Find where the given text appears and provide that cell's center as (X, Y) coordinate. 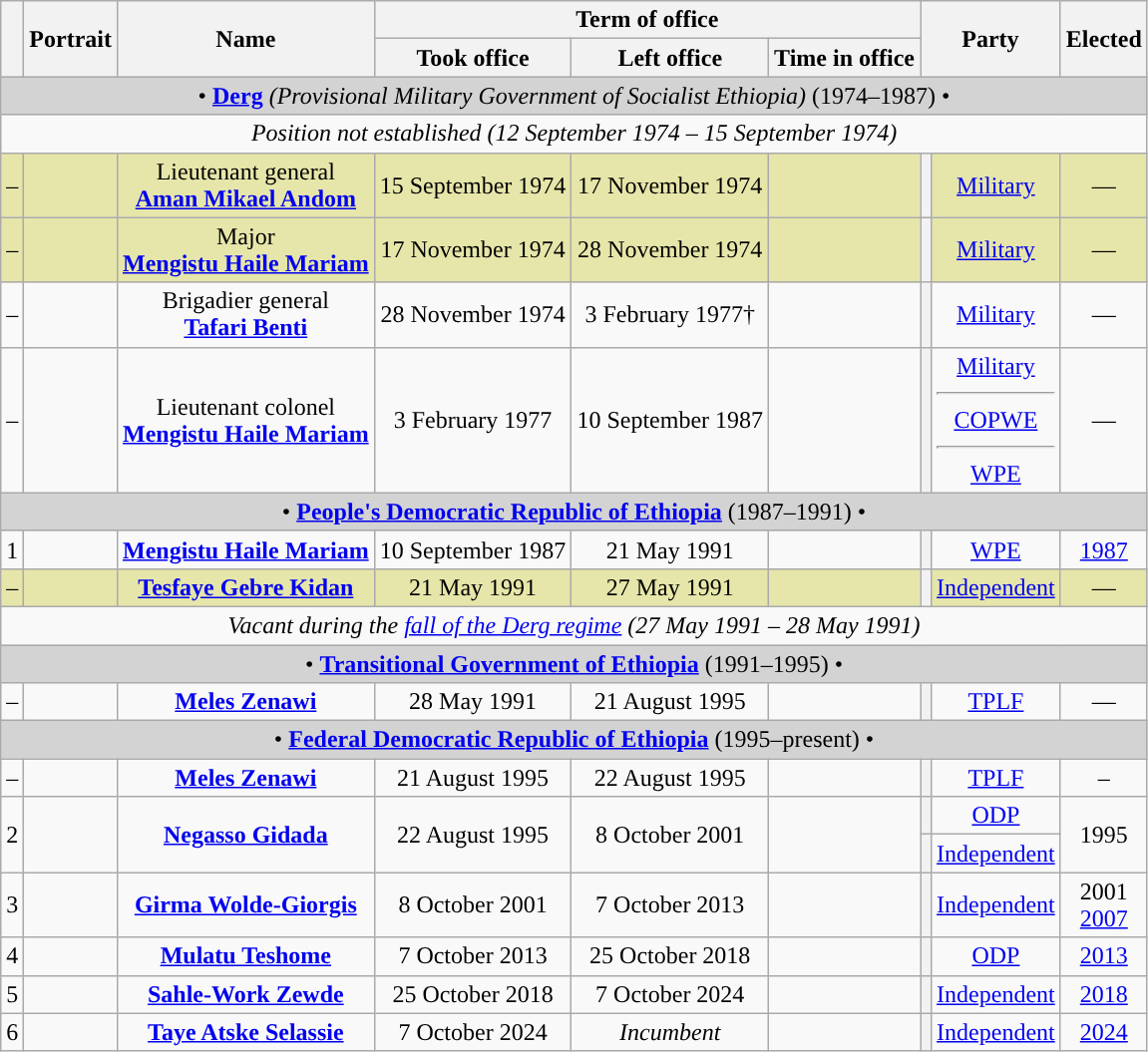
5 (12, 994)
1987 (1103, 549)
Portrait (71, 39)
4 (12, 956)
• Federal Democratic Republic of Ethiopia (1995–present) • (574, 740)
20012007 (1103, 905)
Brigadier generalTafari Benti (245, 315)
3 (12, 905)
Party (989, 39)
• Derg (Provisional Military Government of Socialist Ethiopia) (1974–1987) • (574, 96)
1995 (1103, 835)
Time in office (845, 58)
1 (12, 549)
• Transitional Government of Ethiopia (1991–1995) • (574, 663)
Left office (670, 58)
2 (12, 835)
28 May 1991 (473, 702)
• People's Democratic Republic of Ethiopia (1987–1991) • (574, 512)
Negasso Gidada (245, 835)
27 May 1991 (670, 587)
Position not established (12 September 1974 – 15 September 1974) (574, 134)
Mulatu Teshome (245, 956)
3 February 1977 (473, 420)
2013 (1103, 956)
Term of office (646, 20)
Taye Atske Selassie (245, 1032)
Mengistu Haile Mariam (245, 549)
MajorMengistu Haile Mariam (245, 249)
3 February 1977† (670, 315)
Sahle-Work Zewde (245, 994)
Tesfaye Gebre Kidan (245, 587)
Girma Wolde-Giorgis (245, 905)
Name (245, 39)
WPE (996, 549)
15 September 1974 (473, 185)
MilitaryCOPWEWPE (996, 420)
6 (12, 1032)
Incumbent (670, 1032)
Lieutenant colonelMengistu Haile Mariam (245, 420)
2024 (1103, 1032)
Elected (1103, 39)
Took office (473, 58)
2018 (1103, 994)
Lieutenant generalAman Mikael Andom (245, 185)
Vacant during the fall of the Derg regime (27 May 1991 – 28 May 1991) (574, 625)
